Scan for the cell matching the given text and deliver its (X, Y) coordinate at center. 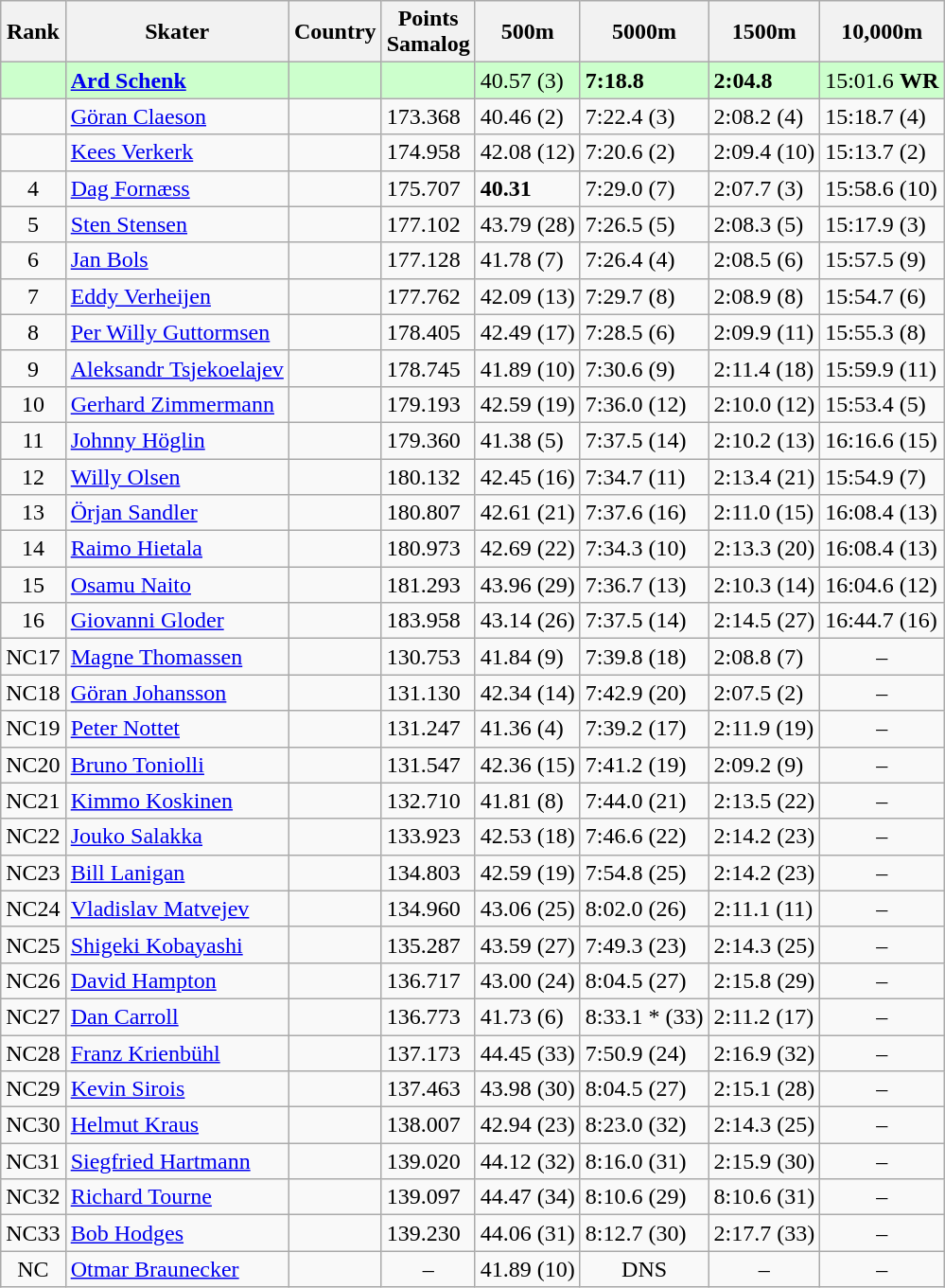
139.020 (428, 1161)
15:54.9 (7) (882, 476)
Göran Claeson (177, 116)
2:04.8 (764, 80)
7:29.0 (7) (644, 188)
Jan Bols (177, 260)
12 (33, 476)
5 (33, 224)
Kees Verkerk (177, 152)
Osamu Naito (177, 585)
Ard Schenk (177, 80)
15:58.6 (10) (882, 188)
8:12.7 (30) (644, 1233)
NC25 (33, 944)
2:08.2 (4) (764, 116)
181.293 (428, 585)
Per Willy Guttormsen (177, 332)
42.94 (23) (528, 1125)
8:23.0 (32) (644, 1125)
183.958 (428, 621)
NC32 (33, 1197)
139.230 (428, 1233)
NC24 (33, 909)
15:01.6 WR (882, 80)
NC29 (33, 1089)
David Hampton (177, 980)
179.193 (428, 404)
44.47 (34) (528, 1197)
7:26.4 (4) (644, 260)
16:16.6 (15) (882, 440)
NC20 (33, 765)
15:59.9 (11) (882, 368)
7:18.8 (644, 80)
7:26.5 (5) (644, 224)
6 (33, 260)
43.98 (30) (528, 1089)
135.287 (428, 944)
136.773 (428, 1016)
NC28 (33, 1053)
15:54.7 (6) (882, 296)
Giovanni Gloder (177, 621)
10 (33, 404)
NC27 (33, 1016)
Bob Hodges (177, 1233)
Kimmo Koskinen (177, 801)
7 (33, 296)
2:09.2 (9) (764, 765)
42.45 (16) (528, 476)
41.36 (4) (528, 729)
Bill Lanigan (177, 873)
7:36.7 (13) (644, 585)
2:08.8 (7) (764, 657)
Vladislav Matvejev (177, 909)
Willy Olsen (177, 476)
2:16.9 (32) (764, 1053)
15:53.4 (5) (882, 404)
DNS (644, 1269)
NC17 (33, 657)
43.14 (26) (528, 621)
2:09.4 (10) (764, 152)
134.803 (428, 873)
42.61 (21) (528, 513)
137.173 (428, 1053)
11 (33, 440)
40.57 (3) (528, 80)
42.09 (13) (528, 296)
2:11.9 (19) (764, 729)
NC19 (33, 729)
Country (335, 32)
40.31 (528, 188)
Eddy Verheijen (177, 296)
Rank (33, 32)
NC (33, 1269)
2:11.0 (15) (764, 513)
44.12 (32) (528, 1161)
NC22 (33, 837)
180.132 (428, 476)
NC18 (33, 693)
41.84 (9) (528, 657)
Peter Nottet (177, 729)
8 (33, 332)
178.405 (428, 332)
7:54.8 (25) (644, 873)
42.08 (12) (528, 152)
15:57.5 (9) (882, 260)
43.06 (25) (528, 909)
8:16.0 (31) (644, 1161)
15:18.7 (4) (882, 116)
2:17.7 (33) (764, 1233)
139.097 (428, 1197)
7:29.7 (8) (644, 296)
Örjan Sandler (177, 513)
2:15.8 (29) (764, 980)
43.00 (24) (528, 980)
Magne Thomassen (177, 657)
177.102 (428, 224)
130.753 (428, 657)
Points Samalog (428, 32)
2:13.3 (20) (764, 549)
42.69 (22) (528, 549)
133.923 (428, 837)
10,000m (882, 32)
2:10.2 (13) (764, 440)
40.46 (2) (528, 116)
Göran Johansson (177, 693)
41.81 (8) (528, 801)
42.34 (14) (528, 693)
Helmut Kraus (177, 1125)
15:55.3 (8) (882, 332)
7:20.6 (2) (644, 152)
Richard Tourne (177, 1197)
Gerhard Zimmermann (177, 404)
16 (33, 621)
43.96 (29) (528, 585)
Shigeki Kobayashi (177, 944)
42.53 (18) (528, 837)
9 (33, 368)
179.360 (428, 440)
13 (33, 513)
174.958 (428, 152)
42.49 (17) (528, 332)
NC31 (33, 1161)
Dag Fornæss (177, 188)
2:08.3 (5) (764, 224)
Kevin Sirois (177, 1089)
7:39.8 (18) (644, 657)
131.247 (428, 729)
8:33.1 * (33) (644, 1016)
Sten Stensen (177, 224)
NC23 (33, 873)
7:44.0 (21) (644, 801)
4 (33, 188)
2:14.5 (27) (764, 621)
177.762 (428, 296)
7:22.4 (3) (644, 116)
NC30 (33, 1125)
131.130 (428, 693)
Johnny Höglin (177, 440)
7:42.9 (20) (644, 693)
2:11.4 (18) (764, 368)
41.38 (5) (528, 440)
8:02.0 (26) (644, 909)
2:10.3 (14) (764, 585)
7:39.2 (17) (644, 729)
2:07.7 (3) (764, 188)
43.59 (27) (528, 944)
7:50.9 (24) (644, 1053)
137.463 (428, 1089)
2:11.1 (11) (764, 909)
173.368 (428, 116)
132.710 (428, 801)
15 (33, 585)
178.745 (428, 368)
131.547 (428, 765)
5000m (644, 32)
42.36 (15) (528, 765)
180.807 (428, 513)
15:13.7 (2) (882, 152)
7:41.2 (19) (644, 765)
7:46.6 (22) (644, 837)
8:10.6 (29) (644, 1197)
43.79 (28) (528, 224)
2:08.5 (6) (764, 260)
Bruno Toniolli (177, 765)
44.45 (33) (528, 1053)
Otmar Braunecker (177, 1269)
134.960 (428, 909)
16:04.6 (12) (882, 585)
7:37.6 (16) (644, 513)
2:08.9 (8) (764, 296)
Franz Krienbühl (177, 1053)
2:07.5 (2) (764, 693)
8:10.6 (31) (764, 1197)
180.973 (428, 549)
Skater (177, 32)
7:34.7 (11) (644, 476)
136.717 (428, 980)
Aleksandr Tsjekoelajev (177, 368)
7:28.5 (6) (644, 332)
500m (528, 32)
2:10.0 (12) (764, 404)
2:15.1 (28) (764, 1089)
44.06 (31) (528, 1233)
7:49.3 (23) (644, 944)
41.78 (7) (528, 260)
16:44.7 (16) (882, 621)
7:30.6 (9) (644, 368)
2:11.2 (17) (764, 1016)
138.007 (428, 1125)
Raimo Hietala (177, 549)
7:34.3 (10) (644, 549)
1500m (764, 32)
2:09.9 (11) (764, 332)
2:13.5 (22) (764, 801)
175.707 (428, 188)
2:13.4 (21) (764, 476)
NC33 (33, 1233)
NC21 (33, 801)
41.73 (6) (528, 1016)
7:36.0 (12) (644, 404)
2:15.9 (30) (764, 1161)
14 (33, 549)
177.128 (428, 260)
Jouko Salakka (177, 837)
Dan Carroll (177, 1016)
15:17.9 (3) (882, 224)
Siegfried Hartmann (177, 1161)
NC26 (33, 980)
